Return [X, Y] of the center of cell containing provided text 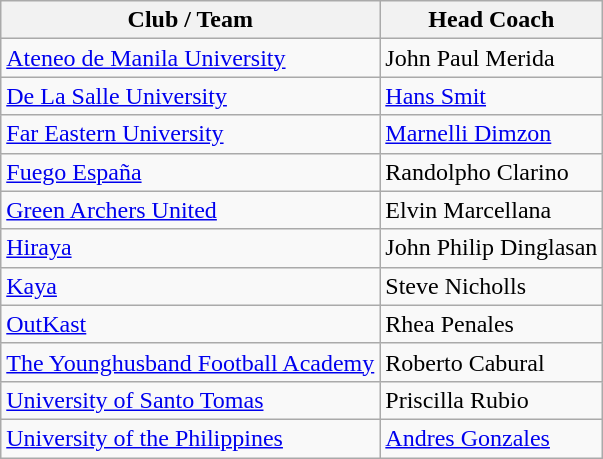
Hans Smit [492, 96]
John Paul Merida [492, 58]
University of Santo Tomas [190, 400]
Ateneo de Manila University [190, 58]
Far Eastern University [190, 134]
Roberto Cabural [492, 362]
Kaya [190, 286]
Randolpho Clarino [492, 172]
Priscilla Rubio [492, 400]
John Philip Dinglasan [492, 248]
Steve Nicholls [492, 286]
Marnelli Dimzon [492, 134]
OutKast [190, 324]
Hiraya [190, 248]
Club / Team [190, 20]
De La Salle University [190, 96]
Rhea Penales [492, 324]
Fuego España [190, 172]
Head Coach [492, 20]
Elvin Marcellana [492, 210]
Green Archers United [190, 210]
The Younghusband Football Academy [190, 362]
University of the Philippines [190, 438]
Andres Gonzales [492, 438]
